Return the (x, y) coordinate for the center point of the cell that contains the specified text.  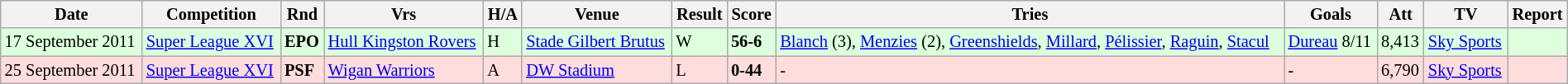
EPO (303, 42)
Tries (1030, 14)
DW Stadium (597, 70)
Dureau 8/11 (1331, 42)
8,413 (1401, 42)
0-44 (751, 70)
TV (1465, 14)
Score (751, 14)
Date (71, 14)
A (503, 70)
Hull Kingston Rovers (404, 42)
25 September 2011 (71, 70)
L (700, 70)
56-6 (751, 42)
Result (700, 14)
Goals (1331, 14)
6,790 (1401, 70)
Competition (212, 14)
17 September 2011 (71, 42)
H/A (503, 14)
Venue (597, 14)
PSF (303, 70)
Wigan Warriors (404, 70)
W (700, 42)
Report (1538, 14)
Blanch (3), Menzies (2), Greenshields, Millard, Pélissier, Raguin, Stacul (1030, 42)
Att (1401, 14)
Rnd (303, 14)
H (503, 42)
Stade Gilbert Brutus (597, 42)
Vrs (404, 14)
